Return (X, Y) of the center of cell containing provided text 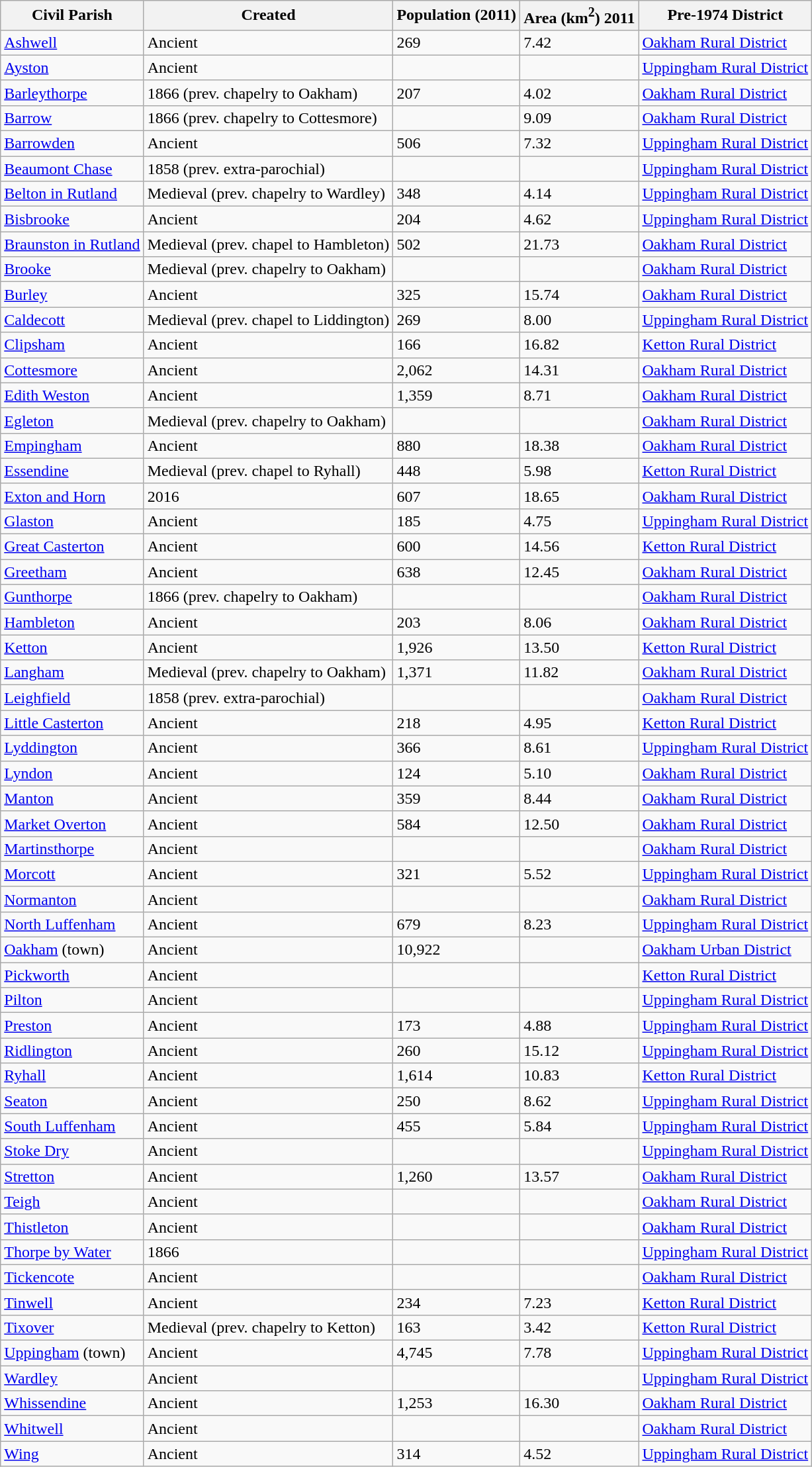
8.00 (580, 320)
Seaton (72, 1101)
Lyndon (72, 773)
638 (457, 572)
4.62 (580, 219)
Hambleton (72, 622)
1,260 (457, 1176)
Whitwell (72, 1429)
Whissendine (72, 1403)
8.44 (580, 798)
4,745 (457, 1353)
4.52 (580, 1454)
Normanton (72, 899)
Stoke Dry (72, 1151)
12.45 (580, 572)
4.14 (580, 194)
7.23 (580, 1302)
15.12 (580, 1051)
Wing (72, 1454)
607 (457, 496)
Edith Weston (72, 395)
4.95 (580, 723)
Greetham (72, 572)
1,253 (457, 1403)
Created (269, 16)
Empingham (72, 446)
163 (457, 1327)
Leighfield (72, 698)
Great Casterton (72, 547)
21.73 (580, 244)
North Luffenham (72, 924)
Glaston (72, 521)
Braunston in Rutland (72, 244)
Pickworth (72, 975)
Civil Parish (72, 16)
Ashwell (72, 42)
1866 (prev. chapelry to Cottesmore) (269, 118)
166 (457, 345)
600 (457, 547)
185 (457, 521)
16.82 (580, 345)
2016 (269, 496)
4.88 (580, 1025)
Lyddington (72, 748)
173 (457, 1025)
18.38 (580, 446)
455 (457, 1126)
260 (457, 1051)
5.98 (580, 471)
10.83 (580, 1076)
366 (457, 748)
18.65 (580, 496)
13.50 (580, 647)
Tinwell (72, 1302)
1,359 (457, 395)
7.32 (580, 144)
16.30 (580, 1403)
Thistleton (72, 1227)
Tixover (72, 1327)
Langham (72, 673)
8.61 (580, 748)
Population (2011) (457, 16)
124 (457, 773)
14.31 (580, 370)
359 (457, 798)
14.56 (580, 547)
4.02 (580, 93)
4.75 (580, 521)
Burley (72, 295)
Ayston (72, 68)
Pilton (72, 1000)
1866 (269, 1252)
Barrow (72, 118)
8.23 (580, 924)
321 (457, 874)
South Luffenham (72, 1126)
5.84 (580, 1126)
Wardley (72, 1378)
Morcott (72, 874)
1,371 (457, 673)
204 (457, 219)
12.50 (580, 824)
Barleythorpe (72, 93)
Medieval (prev. chapel to Liddington) (269, 320)
Market Overton (72, 824)
13.57 (580, 1176)
Ridlington (72, 1051)
3.42 (580, 1327)
Stretton (72, 1176)
Oakham (town) (72, 950)
1,926 (457, 647)
Little Casterton (72, 723)
880 (457, 446)
1,614 (457, 1076)
2,062 (457, 370)
Beaumont Chase (72, 169)
10,922 (457, 950)
Preston (72, 1025)
Manton (72, 798)
Uppingham (town) (72, 1353)
Caldecott (72, 320)
Exton and Horn (72, 496)
314 (457, 1454)
234 (457, 1302)
5.52 (580, 874)
8.71 (580, 395)
Bisbrooke (72, 219)
679 (457, 924)
Tickencote (72, 1277)
Medieval (prev. chapelry to Ketton) (269, 1327)
Brooke (72, 269)
Egleton (72, 420)
325 (457, 295)
Area (km2) 2011 (580, 16)
Gunthorpe (72, 597)
Essendine (72, 471)
11.82 (580, 673)
584 (457, 824)
Oakham Urban District (725, 950)
8.06 (580, 622)
502 (457, 244)
Teigh (72, 1202)
203 (457, 622)
Medieval (prev. chapel to Ryhall) (269, 471)
Cottesmore (72, 370)
9.09 (580, 118)
207 (457, 93)
348 (457, 194)
218 (457, 723)
8.62 (580, 1101)
Belton in Rutland (72, 194)
Ryhall (72, 1076)
Medieval (prev. chapel to Hambleton) (269, 244)
Pre-1974 District (725, 16)
Ketton (72, 647)
15.74 (580, 295)
7.78 (580, 1353)
Medieval (prev. chapelry to Wardley) (269, 194)
448 (457, 471)
Barrowden (72, 144)
7.42 (580, 42)
Martinsthorpe (72, 849)
250 (457, 1101)
Clipsham (72, 345)
506 (457, 144)
Thorpe by Water (72, 1252)
5.10 (580, 773)
